Provide the (x, y) coordinate of the cell's center where the given text is located.  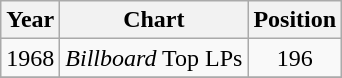
Chart (154, 20)
Position (295, 20)
Billboard Top LPs (154, 58)
1968 (30, 58)
Year (30, 20)
196 (295, 58)
